Find where the given text appears and provide that cell's center as (x, y) coordinate. 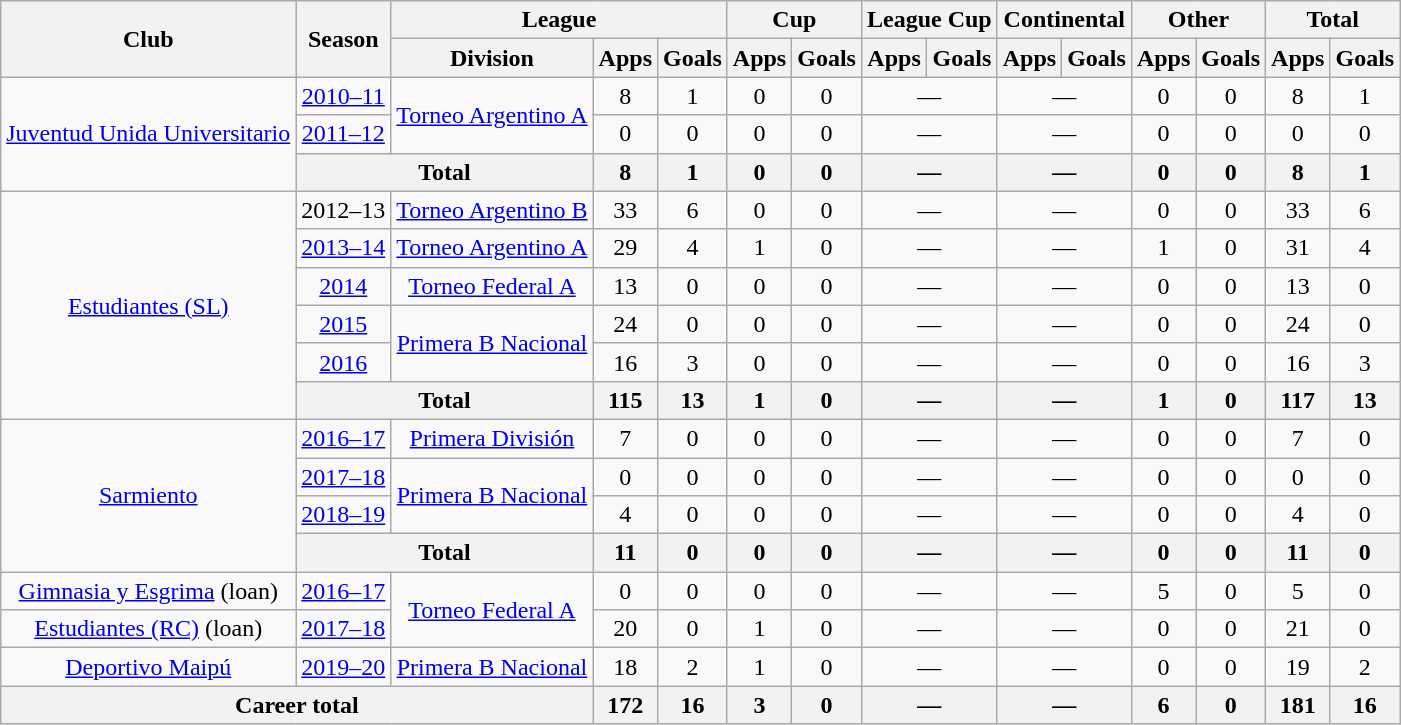
2019–20 (344, 667)
2010–11 (344, 96)
18 (625, 667)
2012–13 (344, 210)
172 (625, 705)
2016 (344, 362)
League Cup (929, 20)
20 (625, 629)
2011–12 (344, 134)
181 (1298, 705)
31 (1298, 248)
League (559, 20)
Sarmiento (148, 495)
2015 (344, 324)
Juventud Unida Universitario (148, 134)
Season (344, 39)
Deportivo Maipú (148, 667)
29 (625, 248)
Primera División (492, 438)
2013–14 (344, 248)
115 (625, 400)
Gimnasia y Esgrima (loan) (148, 591)
Career total (297, 705)
2018–19 (344, 515)
Other (1198, 20)
Torneo Argentino B (492, 210)
2014 (344, 286)
Estudiantes (RC) (loan) (148, 629)
19 (1298, 667)
Estudiantes (SL) (148, 305)
117 (1298, 400)
Division (492, 58)
21 (1298, 629)
Cup (794, 20)
Club (148, 39)
Continental (1064, 20)
